Extract the [X, Y] coordinate from the center of the cell holding the provided text.  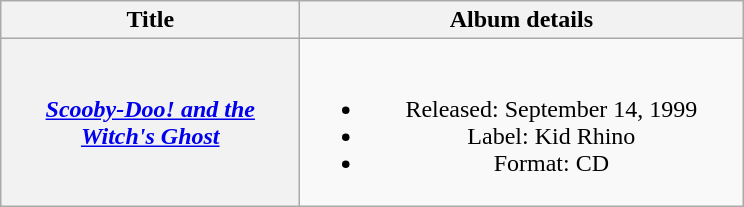
Album details [522, 20]
Title [150, 20]
Released: September 14, 1999Label: Kid RhinoFormat: CD [522, 122]
Scooby-Doo! and the Witch's Ghost [150, 122]
